Output the [x, y] coordinate of the center of the cell containing the given text.  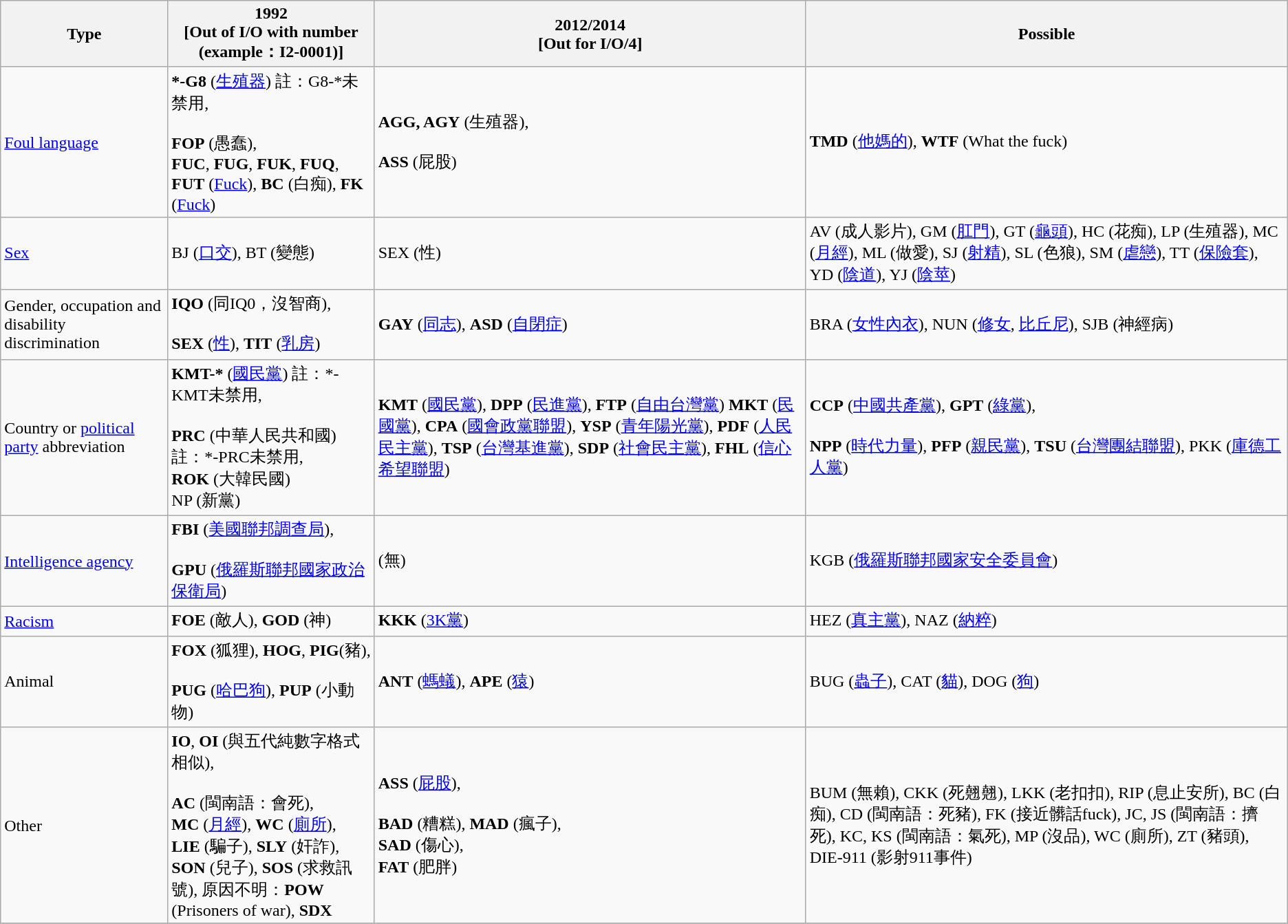
CCP (中國共產黨), GPT (綠黨),NPP (時代力量), PFP (親民黨), TSU (台灣團結聯盟), PKK (庫德工人黨) [1046, 438]
Animal [84, 681]
Type [84, 34]
IQO (同IQ0，沒智商),SEX (性), TIT (乳房) [271, 325]
SEX (性) [590, 253]
BJ (口交), BT (變態) [271, 253]
AGG, AGY (生殖器),ASS (屁股) [590, 142]
1992[Out of I/O with number (example：I2-0001)] [271, 34]
ASS (屁股),BAD (糟糕), MAD (瘋子), SAD (傷心), FAT (肥胖) [590, 826]
KKK (3K黨) [590, 622]
Intelligence agency [84, 561]
Gender, occupation and disability discrimination [84, 325]
*-G8 (生殖器) 註：G8-*未禁用,FOP (愚蠢), FUC, FUG, FUK, FUQ, FUT (Fuck), BC (白痴), FK (Fuck) [271, 142]
(無) [590, 561]
KMT-* (國民黨) 註：*-KMT未禁用,PRC (中華人民共和國) 註：*-PRC未禁用, ROK (大韓民國) NP (新黨) [271, 438]
FBI (美國聯邦調查局),GPU (俄羅斯聯邦國家政治保衛局) [271, 561]
Other [84, 826]
BRA (女性內衣), NUN (修女, 比丘尼), SJB (神經病) [1046, 325]
TMD (他媽的), WTF (What the fuck) [1046, 142]
GAY (同志), ASD (自閉症) [590, 325]
HEZ (真主黨), NAZ (納粹) [1046, 622]
FOX (狐狸), HOG, PIG(豬),PUG (哈巴狗), PUP (小動物) [271, 681]
Sex [84, 253]
2012/2014[Out for I/O/4] [590, 34]
Foul language [84, 142]
IO, OI (與五代純數字格式相似),AC (閩南語：會死), MC (月經), WC (廁所), LIE (騙子), SLY (奸詐), SON (兒子), SOS (求救訊號), 原因不明：POW (Prisoners of war), SDX [271, 826]
ANT (螞蟻), APE (猿) [590, 681]
BUG (蟲子), CAT (貓), DOG (狗) [1046, 681]
KMT (國民黨), DPP (民進黨), FTP (自由台灣黨) MKT (民國黨), CPA (國會政黨聯盟), YSP (青年陽光黨), PDF (人民民主黨), TSP (台灣基進黨), SDP (社會民主黨), FHL (信心希望聯盟) [590, 438]
FOE (敵人), GOD (神) [271, 622]
Country or political party abbreviation [84, 438]
AV (成人影片), GM (肛門), GT (龜頭), HC (花痴), LP (生殖器), MC (月經), ML (做愛), SJ (射精), SL (色狼), SM (虐戀), TT (保險套), YD (陰道), YJ (陰莖) [1046, 253]
Racism [84, 622]
Possible [1046, 34]
KGB (俄羅斯聯邦國家安全委員會) [1046, 561]
